Return the (X, Y) coordinate for the center point of the cell that contains the specified text.  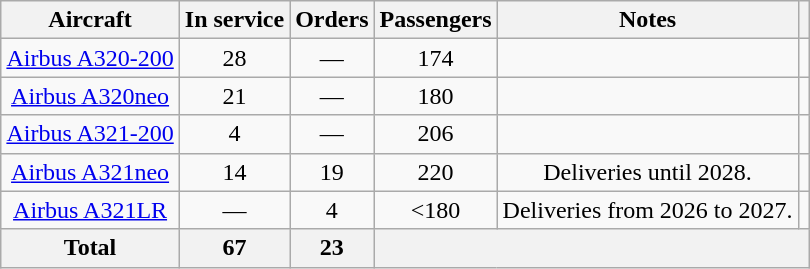
Notes (648, 20)
67 (234, 248)
Deliveries from 2026 to 2027. (648, 210)
Orders (332, 20)
Aircraft (90, 20)
28 (234, 58)
180 (436, 96)
174 (436, 58)
23 (332, 248)
Airbus A320-200 (90, 58)
21 (234, 96)
220 (436, 172)
19 (332, 172)
Airbus A321neo (90, 172)
Total (90, 248)
Airbus A321LR (90, 210)
<180 (436, 210)
Airbus A320neo (90, 96)
In service (234, 20)
Passengers (436, 20)
Deliveries until 2028. (648, 172)
14 (234, 172)
206 (436, 134)
Airbus A321-200 (90, 134)
